Detect which cell encompasses the target text, then output its [X, Y] center coordinate. 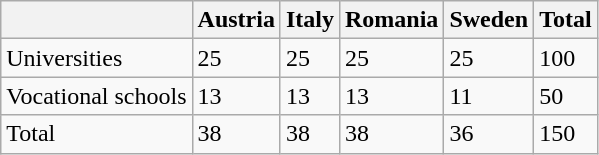
Vocational schools [96, 96]
Universities [96, 58]
Sweden [489, 20]
11 [489, 96]
150 [566, 134]
Austria [236, 20]
50 [566, 96]
Romania [391, 20]
36 [489, 134]
100 [566, 58]
Italy [310, 20]
